Extract the (X, Y) coordinate from the center of the cell holding the provided text.  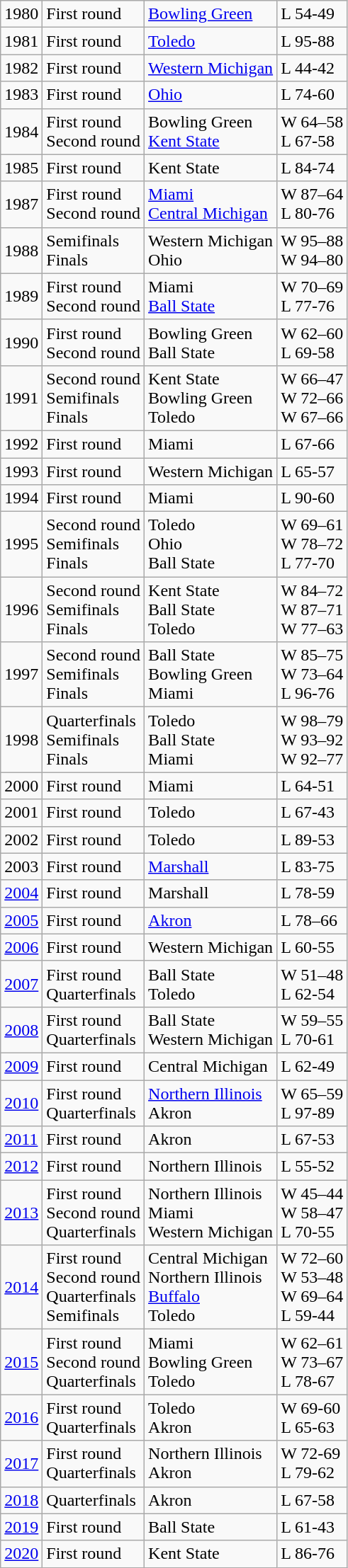
2008 (21, 1029)
1991 (21, 398)
W 87–64L 80-76 (312, 204)
W 59–55L 70-61 (312, 1029)
1990 (21, 343)
W 98–79W 93–92W 92–77 (312, 740)
1981 (21, 41)
W 85–75W 73–64L 96-76 (312, 675)
2001 (21, 813)
L 78–66 (312, 920)
L 83-75 (312, 866)
2011 (21, 1140)
L 95-88 (312, 41)
W 69-60L 65-63 (312, 1417)
Ohio (211, 95)
2003 (21, 866)
W 84–72W 87–71W 77–63 (312, 610)
Ball StateWestern Michigan (211, 1029)
W 72–60W 53–48W 69–64L 59-44 (312, 1287)
1994 (21, 498)
W 62–60L 69-58 (312, 343)
L 64-51 (312, 786)
1992 (21, 444)
1997 (21, 675)
2005 (21, 920)
L 67-43 (312, 813)
L 65-57 (312, 471)
W 51–48L 62-54 (312, 984)
L 67-66 (312, 444)
Northern Illinois (211, 1167)
W 72-69L 79-62 (312, 1464)
L 61-43 (312, 1527)
L 55-52 (312, 1167)
1987 (21, 204)
Bowling GreenBall State (211, 343)
1983 (21, 95)
1982 (21, 68)
Bowling Green (211, 14)
L 44-42 (312, 68)
MiamiCentral Michigan (211, 204)
Western MichiganOhio (211, 251)
L 62-49 (312, 1066)
L 60-55 (312, 947)
ToledoBall StateMiami (211, 740)
ToledoAkron (211, 1417)
L 89-53 (312, 840)
1998 (21, 740)
L 54-49 (312, 14)
1985 (21, 168)
W 65–59L 97-89 (312, 1103)
2000 (21, 786)
1980 (21, 14)
Central MichiganNorthern IllinoisBuffaloToledo (211, 1287)
L 78-59 (312, 893)
L 67-53 (312, 1140)
2010 (21, 1103)
2017 (21, 1464)
2002 (21, 840)
W 95–88W 94–80 (312, 251)
SemifinalsFinals (94, 251)
1989 (21, 296)
Bowling GreenKent State (211, 132)
Northern IllinoisMiamiWestern Michigan (211, 1213)
2018 (21, 1500)
QuarterfinalsSemifinalsFinals (94, 740)
Ball StateBowling GreenMiami (211, 675)
2004 (21, 893)
2019 (21, 1527)
MiamiBowling GreenToledo (211, 1362)
W 70–69L 77-76 (312, 296)
L 84-74 (312, 168)
2007 (21, 984)
1995 (21, 544)
First roundSecond roundQuarterfinalsSemifinals (94, 1287)
Central Michigan (211, 1066)
W 45–44W 58–47L 70-55 (312, 1213)
2016 (21, 1417)
2015 (21, 1362)
Ball StateToledo (211, 984)
2020 (21, 1554)
2012 (21, 1167)
1993 (21, 471)
L 74-60 (312, 95)
1996 (21, 610)
L 90-60 (312, 498)
L 67-58 (312, 1500)
W 66–47W 72–66W 67–66 (312, 398)
Quarterfinals (94, 1500)
Ball State (211, 1527)
1984 (21, 132)
W 64–58L 67-58 (312, 132)
L 86-76 (312, 1554)
2009 (21, 1066)
MiamiBall State (211, 296)
Kent StateBall StateToledo (211, 610)
1988 (21, 251)
Kent StateBowling GreenToledo (211, 398)
W 62–61W 73–67L 78-67 (312, 1362)
2014 (21, 1287)
2013 (21, 1213)
ToledoOhioBall State (211, 544)
W 69–61W 78–72L 77-70 (312, 544)
2006 (21, 947)
